Search for the cell housing the specified text and yield its [X, Y] center coordinate. 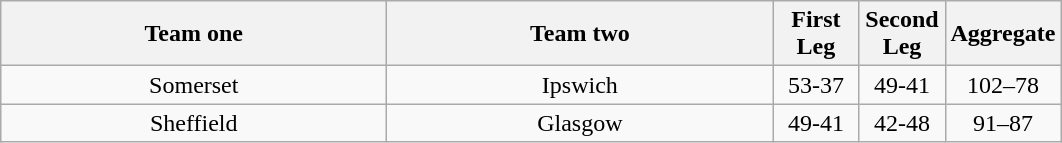
First Leg [816, 34]
Second Leg [902, 34]
Glasgow [580, 123]
Ipswich [580, 85]
Team two [580, 34]
102–78 [1003, 85]
Somerset [194, 85]
Sheffield [194, 123]
Aggregate [1003, 34]
53-37 [816, 85]
Team one [194, 34]
42-48 [902, 123]
91–87 [1003, 123]
